From the cell containing the given text, extract its center point as (x, y) coordinate. 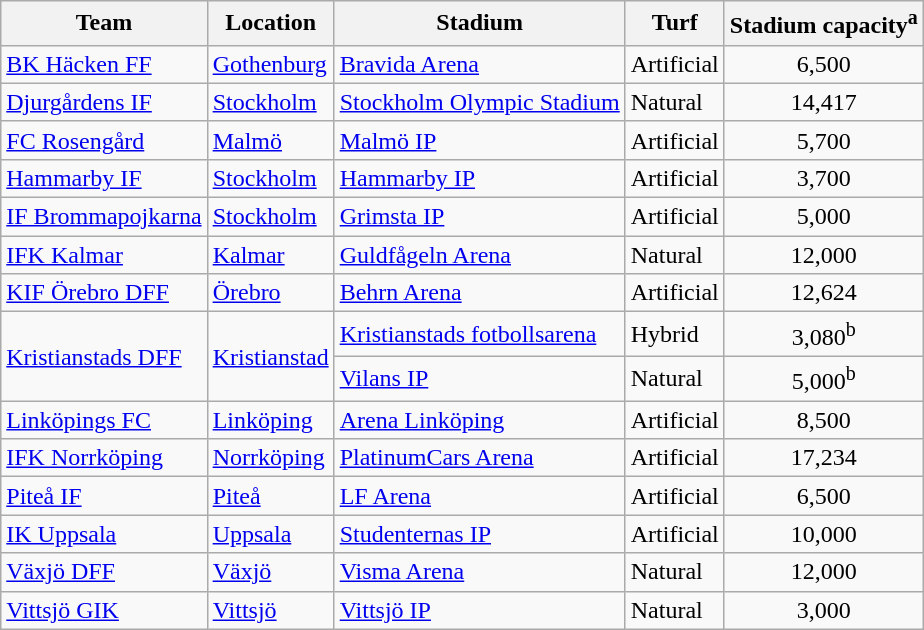
Grimsta IP (480, 217)
IFK Kalmar (104, 255)
3,700 (824, 178)
Team (104, 24)
Malmö IP (480, 140)
Hammarby IF (104, 178)
5,000b (824, 378)
12,624 (824, 293)
Stadium capacitya (824, 24)
Vittsjö (270, 610)
3,000 (824, 610)
Norrköping (270, 458)
17,234 (824, 458)
PlatinumCars Arena (480, 458)
LF Arena (480, 496)
Kristianstad (270, 356)
Vittsjö GIK (104, 610)
Guldfågeln Arena (480, 255)
Örebro (270, 293)
Behrn Arena (480, 293)
Djurgårdens IF (104, 102)
Växjö DFF (104, 572)
Växjö (270, 572)
Arena Linköping (480, 420)
10,000 (824, 534)
Hybrid (674, 334)
14,417 (824, 102)
Kalmar (270, 255)
Kristianstads DFF (104, 356)
Location (270, 24)
Vilans IP (480, 378)
Kristianstads fotbollsarena (480, 334)
5,000 (824, 217)
IK Uppsala (104, 534)
BK Häcken FF (104, 64)
Studenternas IP (480, 534)
Malmö (270, 140)
Piteå (270, 496)
Bravida Arena (480, 64)
Vittsjö IP (480, 610)
5,700 (824, 140)
3,080b (824, 334)
8,500 (824, 420)
Stadium (480, 24)
FC Rosengård (104, 140)
IFK Norrköping (104, 458)
Turf (674, 24)
IF Brommapojkarna (104, 217)
Linköpings FC (104, 420)
Stockholm Olympic Stadium (480, 102)
Hammarby IP (480, 178)
Gothenburg (270, 64)
KIF Örebro DFF (104, 293)
Linköping (270, 420)
Visma Arena (480, 572)
Piteå IF (104, 496)
Uppsala (270, 534)
